Extract the [x, y] coordinate from the center of the cell holding the provided text.  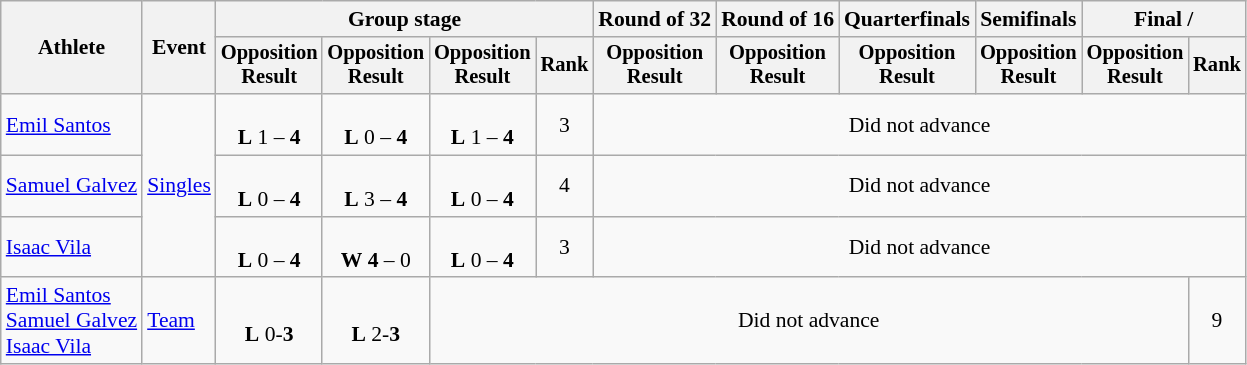
9 [1217, 322]
Team [179, 322]
Emil SantosSamuel GalvezIsaac Vila [72, 322]
Round of 32 [654, 19]
Semifinals [1028, 19]
Singles [179, 186]
4 [565, 186]
L 2-3 [376, 322]
Isaac Vila [72, 248]
L 0-3 [270, 322]
Event [179, 48]
Emil Santos [72, 124]
Group stage [404, 19]
Quarterfinals [907, 19]
L 3 – 4 [376, 186]
Final / [1164, 19]
Samuel Galvez [72, 186]
W 4 – 0 [376, 248]
Athlete [72, 48]
Round of 16 [778, 19]
